Detect which cell encompasses the target text, then output its [x, y] center coordinate. 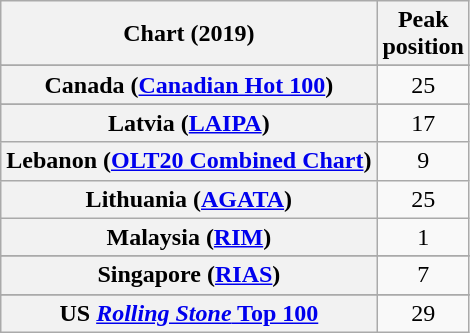
Latvia (LAIPA) [189, 123]
9 [423, 161]
7 [423, 275]
Singapore (RIAS) [189, 275]
Lithuania (AGATA) [189, 199]
Peakposition [423, 34]
Lebanon (OLT20 Combined Chart) [189, 161]
1 [423, 237]
US Rolling Stone Top 100 [189, 313]
Chart (2019) [189, 34]
Canada (Canadian Hot 100) [189, 85]
Malaysia (RIM) [189, 237]
17 [423, 123]
29 [423, 313]
